Search for the cell housing the specified text and yield its (X, Y) center coordinate. 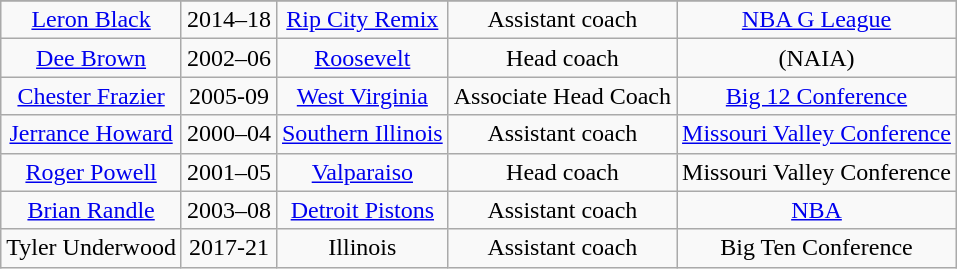
2001–05 (228, 172)
Roosevelt (362, 58)
West Virginia (362, 96)
Roger Powell (92, 172)
Jerrance Howard (92, 134)
Detroit Pistons (362, 210)
Rip City Remix (362, 20)
2014–18 (228, 20)
2017-21 (228, 248)
Southern Illinois (362, 134)
Chester Frazier (92, 96)
2000–04 (228, 134)
NBA G League (817, 20)
NBA (817, 210)
2005-09 (228, 96)
Big Ten Conference (817, 248)
Brian Randle (92, 210)
Valparaiso (362, 172)
Associate Head Coach (562, 96)
Dee Brown (92, 58)
Leron Black (92, 20)
Big 12 Conference (817, 96)
Tyler Underwood (92, 248)
Illinois (362, 248)
2002–06 (228, 58)
2003–08 (228, 210)
(NAIA) (817, 58)
